Locate the cell with the specified text and output its (X, Y) center coordinate. 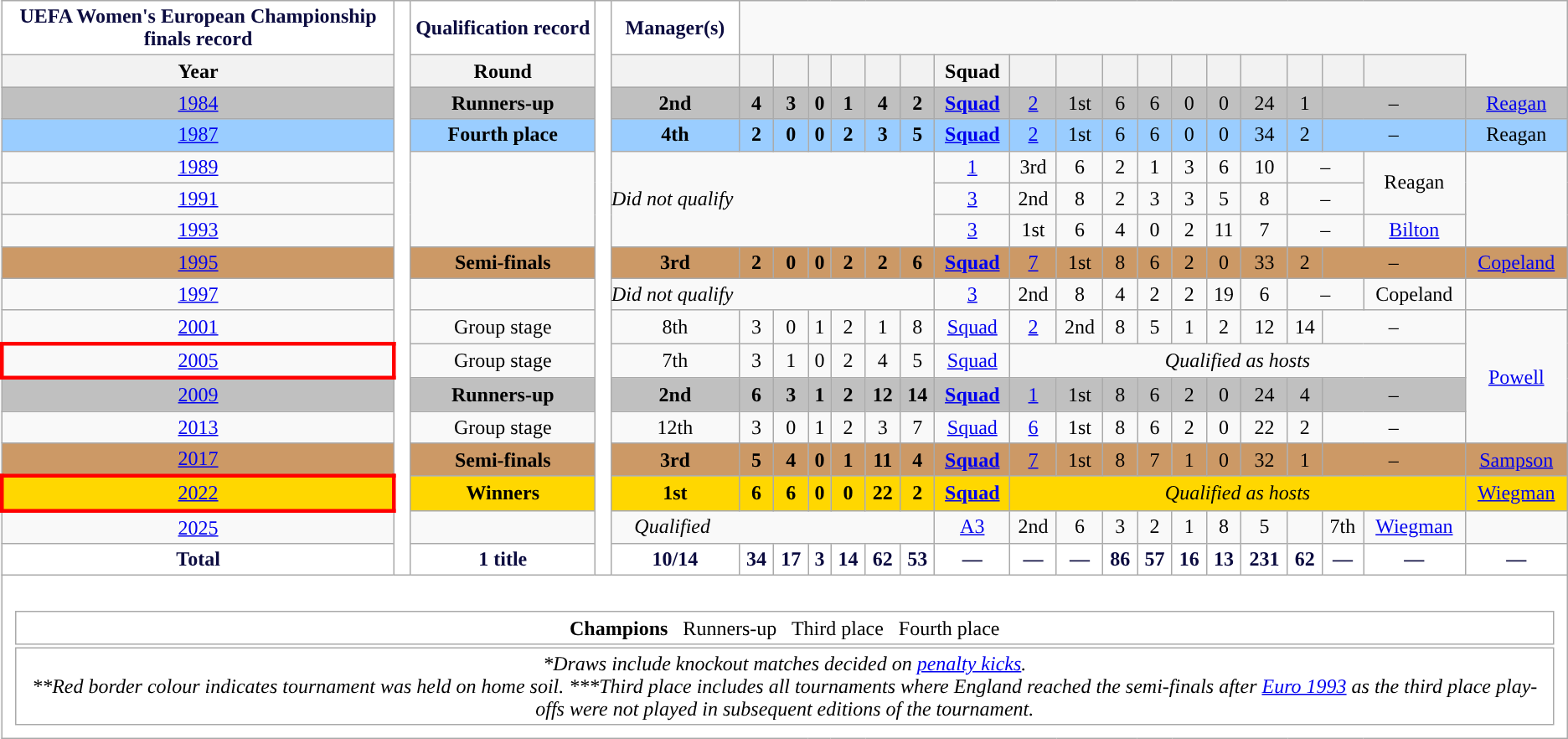
8th (675, 327)
10 (1265, 167)
1989 (198, 167)
Champions Runners-up Third place Fourth place (785, 628)
1 title (503, 560)
Bilton (1415, 230)
231 (1265, 560)
32 (1265, 460)
4th (675, 135)
1984 (198, 103)
1987 (198, 135)
Winners (503, 493)
53 (918, 560)
2017 (198, 460)
Year (198, 71)
1995 (198, 262)
2025 (198, 527)
A3 (972, 527)
2009 (198, 395)
17 (791, 560)
1997 (198, 294)
33 (1265, 262)
19 (1223, 294)
Round (503, 71)
Sampson (1516, 460)
UEFA Women's European Championship finals record (198, 28)
Total (198, 560)
1991 (198, 199)
Qualified (673, 527)
86 (1121, 560)
16 (1189, 560)
Qualification record (503, 28)
10/14 (675, 560)
2013 (198, 426)
1993 (198, 230)
57 (1154, 560)
2001 (198, 327)
13 (1223, 560)
2022 (198, 493)
Powell (1516, 376)
2005 (198, 360)
Fourth place (503, 135)
Manager(s) (675, 28)
12th (675, 426)
